Detect which cell encompasses the target text, then output its (X, Y) center coordinate. 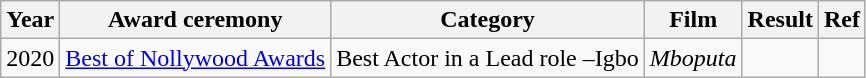
Mboputa (693, 58)
Best of Nollywood Awards (196, 58)
Ref (842, 20)
2020 (30, 58)
Category (488, 20)
Best Actor in a Lead role –Igbo (488, 58)
Award ceremony (196, 20)
Film (693, 20)
Result (780, 20)
Year (30, 20)
